Scan for the cell matching the given text and deliver its (X, Y) coordinate at center. 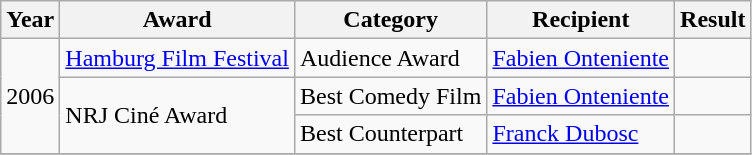
2006 (30, 96)
Audience Award (390, 58)
Franck Dubosc (581, 134)
NRJ Ciné Award (178, 115)
Best Comedy Film (390, 96)
Result (713, 20)
Best Counterpart (390, 134)
Recipient (581, 20)
Award (178, 20)
Hamburg Film Festival (178, 58)
Category (390, 20)
Year (30, 20)
